From the cell containing the given text, extract its center point as [X, Y] coordinate. 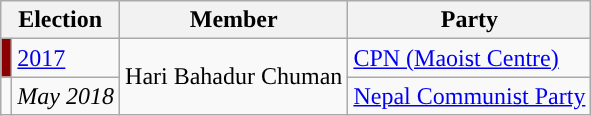
2017 [66, 58]
Nepal Communist Party [470, 96]
Member [234, 20]
Party [470, 20]
May 2018 [66, 96]
CPN (Maoist Centre) [470, 58]
Hari Bahadur Chuman [234, 77]
Election [60, 20]
